Pinpoint the cell where the given text exists, returning its (X, Y) midpoint coordinate. 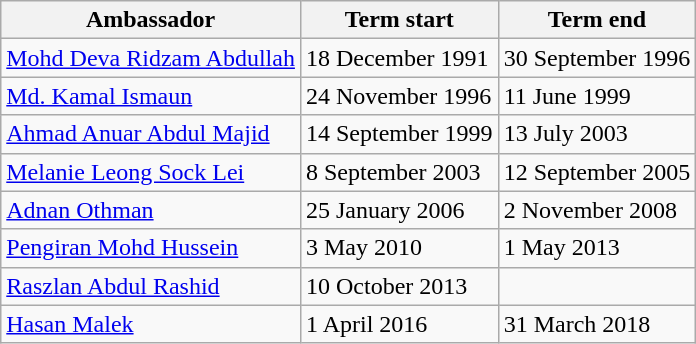
Term end (597, 20)
18 December 1991 (399, 58)
Pengiran Mohd Hussein (151, 248)
Mohd Deva Ridzam Abdullah (151, 58)
8 September 2003 (399, 172)
Md. Kamal Ismaun (151, 96)
Raszlan Abdul Rashid (151, 286)
Adnan Othman (151, 210)
11 June 1999 (597, 96)
Term start (399, 20)
10 October 2013 (399, 286)
13 July 2003 (597, 134)
25 January 2006 (399, 210)
14 September 1999 (399, 134)
Hasan Malek (151, 324)
1 May 2013 (597, 248)
Melanie Leong Sock Lei (151, 172)
30 September 1996 (597, 58)
24 November 1996 (399, 96)
Ahmad Anuar Abdul Majid (151, 134)
Ambassador (151, 20)
3 May 2010 (399, 248)
31 March 2018 (597, 324)
1 April 2016 (399, 324)
2 November 2008 (597, 210)
12 September 2005 (597, 172)
